Identify which cell holds the provided text, then report its [X, Y] central coordinate. 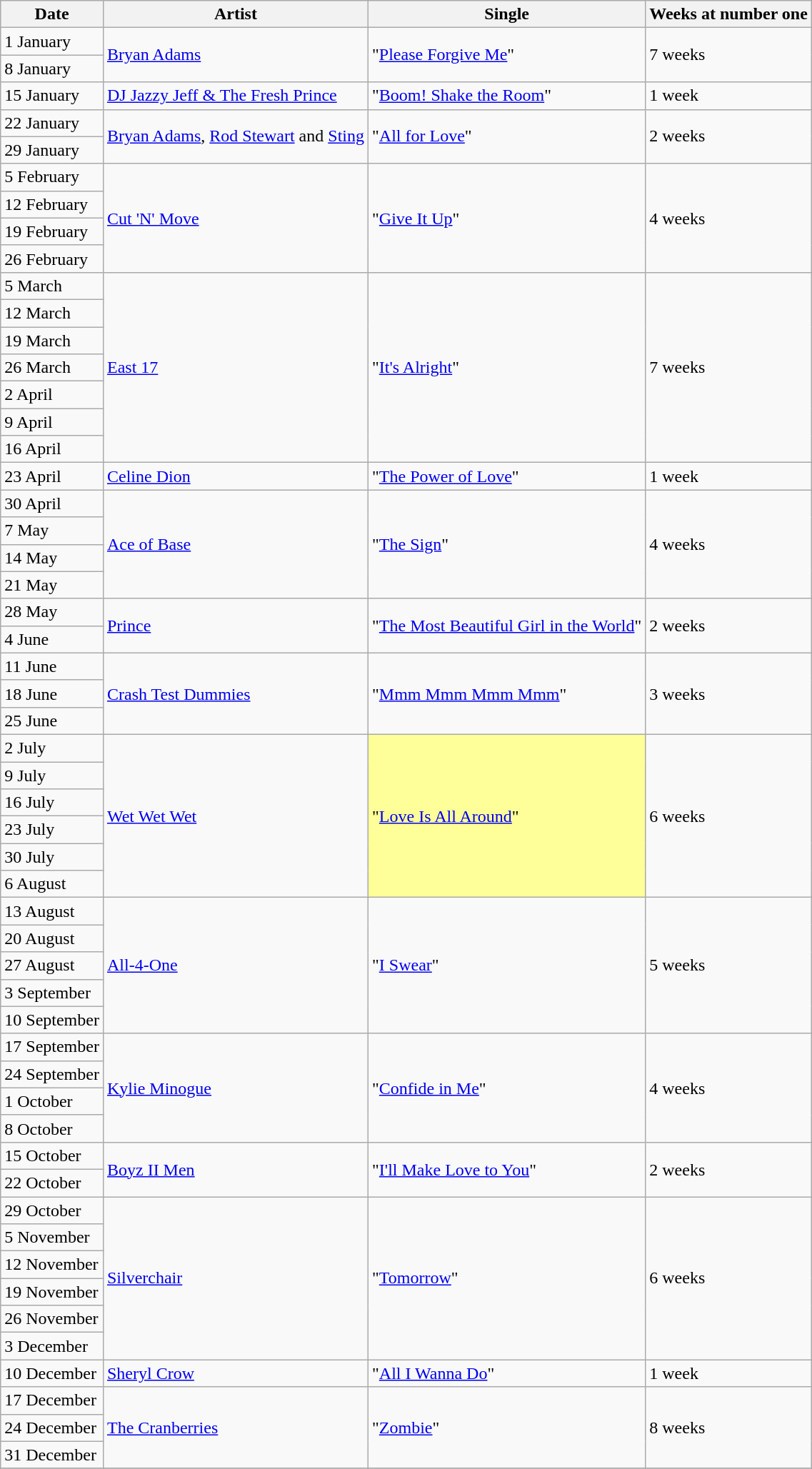
3 December [52, 1346]
The Cranberries [236, 1428]
DJ Jazzy Jeff & The Fresh Prince [236, 96]
Single [507, 14]
8 January [52, 69]
All-4-One [236, 966]
19 February [52, 231]
Silverchair [236, 1278]
Prince [236, 626]
5 November [52, 1238]
Celine Dion [236, 476]
"I Swear" [507, 966]
Wet Wet Wet [236, 816]
Ace of Base [236, 544]
29 January [52, 150]
Cut 'N' Move [236, 218]
9 July [52, 775]
25 June [52, 721]
12 February [52, 204]
East 17 [236, 367]
1 October [52, 1101]
Kylie Minogue [236, 1088]
"Zombie" [507, 1428]
"Boom! Shake the Room" [507, 96]
9 April [52, 422]
Date [52, 14]
20 August [52, 938]
13 August [52, 911]
"The Power of Love" [507, 476]
"All for Love" [507, 136]
6 August [52, 884]
19 March [52, 341]
8 October [52, 1128]
4 June [52, 639]
Artist [236, 14]
3 weeks [728, 693]
14 May [52, 558]
8 weeks [728, 1428]
10 September [52, 1020]
28 May [52, 612]
1 January [52, 41]
Bryan Adams, Rod Stewart and Sting [236, 136]
"Give It Up" [507, 218]
7 May [52, 531]
"The Most Beautiful Girl in the World" [507, 626]
17 December [52, 1400]
Boyz II Men [236, 1169]
29 October [52, 1210]
23 July [52, 830]
16 April [52, 449]
3 September [52, 993]
24 September [52, 1074]
26 February [52, 259]
11 June [52, 666]
26 November [52, 1319]
22 January [52, 123]
Bryan Adams [236, 55]
5 February [52, 177]
Weeks at number one [728, 14]
16 July [52, 803]
24 December [52, 1428]
"All I Wanna Do" [507, 1373]
12 March [52, 313]
22 October [52, 1183]
30 July [52, 857]
"The Sign" [507, 544]
"Mmm Mmm Mmm Mmm" [507, 693]
15 October [52, 1155]
2 April [52, 395]
5 March [52, 286]
"Love Is All Around" [507, 816]
Crash Test Dummies [236, 693]
"Please Forgive Me" [507, 55]
31 December [52, 1455]
"Tomorrow" [507, 1278]
12 November [52, 1265]
23 April [52, 476]
"I'll Make Love to You" [507, 1169]
26 March [52, 368]
2 July [52, 748]
17 September [52, 1047]
"Confide in Me" [507, 1088]
5 weeks [728, 966]
10 December [52, 1373]
27 August [52, 966]
19 November [52, 1292]
15 January [52, 96]
18 June [52, 693]
"It's Alright" [507, 367]
21 May [52, 585]
Sheryl Crow [236, 1373]
30 April [52, 503]
